Determine the (X, Y) coordinate at the center of the cell enclosing the given text.  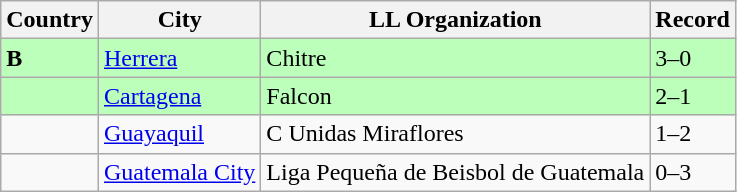
LL Organization (456, 20)
Guatemala City (179, 172)
3–0 (693, 58)
C Unidas Miraflores (456, 134)
Chitre (456, 58)
Falcon (456, 96)
City (179, 20)
Cartagena (179, 96)
Country (50, 20)
B (50, 58)
Liga Pequeña de Beisbol de Guatemala (456, 172)
0–3 (693, 172)
Guayaquil (179, 134)
2–1 (693, 96)
Herrera (179, 58)
1–2 (693, 134)
Record (693, 20)
